Search for the cell housing the specified text and yield its [x, y] center coordinate. 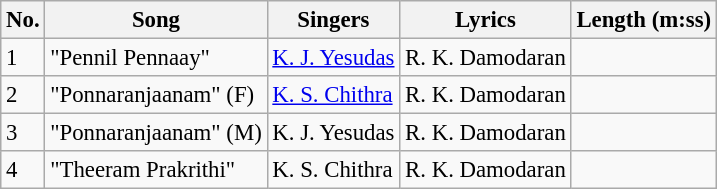
Song [156, 20]
3 [23, 133]
"Theeram Prakrithi" [156, 170]
Singers [334, 20]
"Pennil Pennaay" [156, 58]
"Ponnaranjaanam" (M) [156, 133]
1 [23, 58]
"Ponnaranjaanam" (F) [156, 95]
Length (m:ss) [644, 20]
Lyrics [486, 20]
4 [23, 170]
No. [23, 20]
2 [23, 95]
